Scan for the cell matching the given text and deliver its (x, y) coordinate at center. 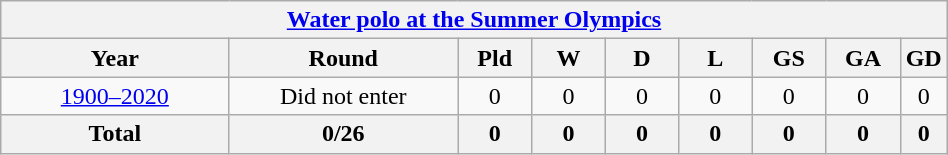
W (569, 58)
1900–2020 (115, 96)
GD (924, 58)
D (642, 58)
Pld (495, 58)
L (716, 58)
0/26 (344, 134)
GA (863, 58)
Water polo at the Summer Olympics (474, 20)
Did not enter (344, 96)
Total (115, 134)
GS (789, 58)
Year (115, 58)
Round (344, 58)
